Search for the cell housing the specified text and yield its (x, y) center coordinate. 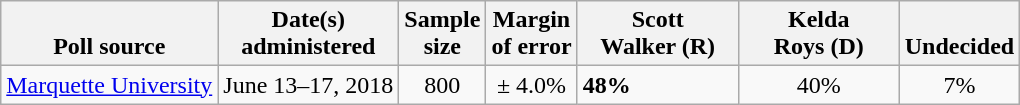
800 (442, 85)
Samplesize (442, 34)
KeldaRoys (D) (818, 34)
Marquette University (110, 85)
48% (658, 85)
ScottWalker (R) (658, 34)
40% (818, 85)
± 4.0% (532, 85)
Marginof error (532, 34)
Date(s)administered (308, 34)
June 13–17, 2018 (308, 85)
Poll source (110, 34)
7% (959, 85)
Undecided (959, 34)
